Return (X, Y) of the center of cell containing provided text 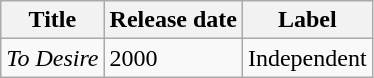
Title (52, 20)
To Desire (52, 58)
Independent (307, 58)
2000 (173, 58)
Release date (173, 20)
Label (307, 20)
